Detect which cell encompasses the target text, then output its [X, Y] center coordinate. 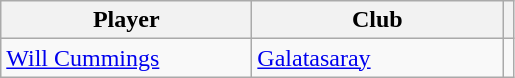
Club [378, 20]
Galatasaray [378, 58]
Will Cummings [126, 58]
Player [126, 20]
